Capture the cell that displays the provided text and extract its (x, y) central coordinate. 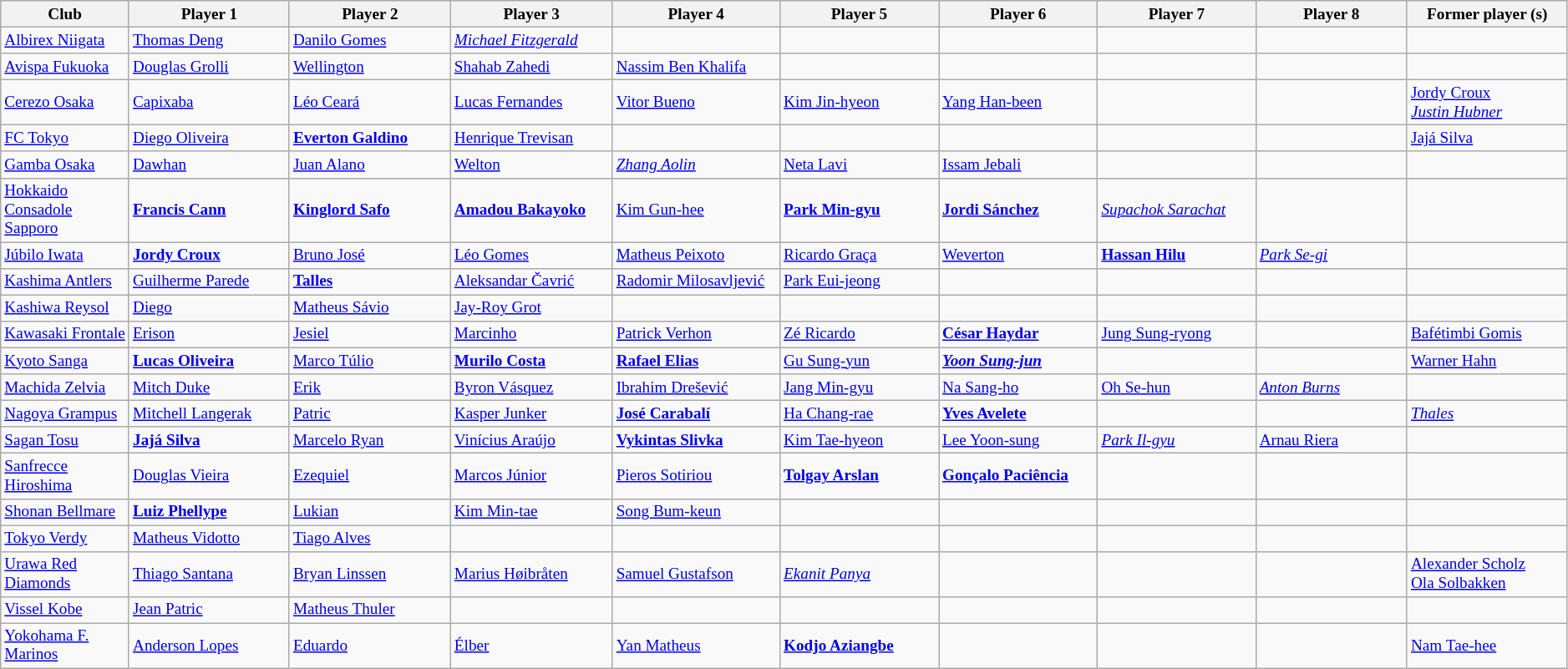
Yoon Sung-jun (1018, 361)
Kim Min-tae (531, 512)
Player 4 (696, 14)
Marcinho (531, 334)
Marius Høibråten (531, 574)
Jordi Sánchez (1018, 210)
Kashima Antlers (65, 281)
Ezequiel (369, 476)
Élber (531, 646)
Gamba Osaka (65, 165)
Avispa Fukuoka (65, 67)
Patrick Verhon (696, 334)
Amadou Bakayoko (531, 210)
Zhang Aolin (696, 165)
Bryan Linssen (369, 574)
Jordy Croux Justin Hubner (1487, 102)
Former player (s) (1487, 14)
Player 1 (209, 14)
Ekanit Panya (860, 574)
Kasper Junker (531, 413)
Jang Min-gyu (860, 388)
Byron Vásquez (531, 388)
Matheus Thuler (369, 610)
Léo Gomes (531, 256)
Kawasaki Frontale (65, 334)
Player 5 (860, 14)
Supachok Sarachat (1176, 210)
Arnau Riera (1332, 440)
Albirex Niigata (65, 40)
Kim Gun-hee (696, 210)
Gu Sung-yun (860, 361)
Player 3 (531, 14)
Hassan Hilu (1176, 256)
Machida Zelvia (65, 388)
Dawhan (209, 165)
Anderson Lopes (209, 646)
Player 8 (1332, 14)
Pieros Sotiriou (696, 476)
Player 6 (1018, 14)
Player 2 (369, 14)
Anton Burns (1332, 388)
Capixaba (209, 102)
Yokohama F. Marinos (65, 646)
Cerezo Osaka (65, 102)
Diego Oliveira (209, 139)
Patric (369, 413)
Zé Ricardo (860, 334)
Juan Alano (369, 165)
Júbilo Iwata (65, 256)
Matheus Vidotto (209, 538)
Nassim Ben Khalifa (696, 67)
Oh Se-hun (1176, 388)
Ha Chang-rae (860, 413)
Sanfrecce Hiroshima (65, 476)
Issam Jebali (1018, 165)
Marco Túlio (369, 361)
Kim Tae-hyeon (860, 440)
Bafétimbi Gomis (1487, 334)
Vinícius Araújo (531, 440)
Warner Hahn (1487, 361)
Vitor Bueno (696, 102)
Jesiel (369, 334)
Park Se-gi (1332, 256)
Urawa Red Diamonds (65, 574)
Samuel Gustafson (696, 574)
Song Bum-keun (696, 512)
Talles (369, 281)
Na Sang-ho (1018, 388)
Léo Ceará (369, 102)
Michael Fitzgerald (531, 40)
César Haydar (1018, 334)
Francis Cann (209, 210)
Kashiwa Reysol (65, 308)
Welton (531, 165)
Shahab Zahedi (531, 67)
Radomir Milosavljević (696, 281)
Jay-Roy Grot (531, 308)
Diego (209, 308)
Marcelo Ryan (369, 440)
Jean Patric (209, 610)
Weverton (1018, 256)
Kinglord Safo (369, 210)
Vykintas Slivka (696, 440)
Kodjo Aziangbe (860, 646)
Thales (1487, 413)
Wellington (369, 67)
Ricardo Graça (860, 256)
Nam Tae-hee (1487, 646)
Yan Matheus (696, 646)
Henrique Trevisan (531, 139)
Park Il-gyu (1176, 440)
José Carabalí (696, 413)
Jung Sung-ryong (1176, 334)
Erison (209, 334)
Douglas Grolli (209, 67)
Shonan Bellmare (65, 512)
Neta Lavi (860, 165)
Douglas Vieira (209, 476)
Rafael Elias (696, 361)
Alexander Scholz Ola Solbakken (1487, 574)
Tiago Alves (369, 538)
Luiz Phellype (209, 512)
Bruno José (369, 256)
Club (65, 14)
Erik (369, 388)
Park Eui-jeong (860, 281)
Kyoto Sanga (65, 361)
Eduardo (369, 646)
Matheus Sávio (369, 308)
Lucas Oliveira (209, 361)
Kim Jin-hyeon (860, 102)
Thiago Santana (209, 574)
Yang Han-been (1018, 102)
FC Tokyo (65, 139)
Tolgay Arslan (860, 476)
Yves Avelete (1018, 413)
Sagan Tosu (65, 440)
Lucas Fernandes (531, 102)
Vissel Kobe (65, 610)
Murilo Costa (531, 361)
Mitchell Langerak (209, 413)
Matheus Peixoto (696, 256)
Everton Galdino (369, 139)
Nagoya Grampus (65, 413)
Jordy Croux (209, 256)
Mitch Duke (209, 388)
Gonçalo Paciência (1018, 476)
Hokkaido Consadole Sapporo (65, 210)
Danilo Gomes (369, 40)
Guilherme Parede (209, 281)
Park Min-gyu (860, 210)
Lee Yoon-sung (1018, 440)
Aleksandar Čavrić (531, 281)
Thomas Deng (209, 40)
Tokyo Verdy (65, 538)
Marcos Júnior (531, 476)
Ibrahim Drešević (696, 388)
Lukian (369, 512)
Player 7 (1176, 14)
